Find where the given text appears and provide that cell's center as [x, y] coordinate. 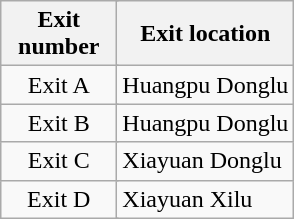
Xiayuan Xilu [206, 199]
Exit B [59, 123]
Exit D [59, 199]
Exit A [59, 85]
Xiayuan Donglu [206, 161]
Exit number [59, 34]
Exit C [59, 161]
Exit location [206, 34]
